Find where the given text appears and provide that cell's center as (X, Y) coordinate. 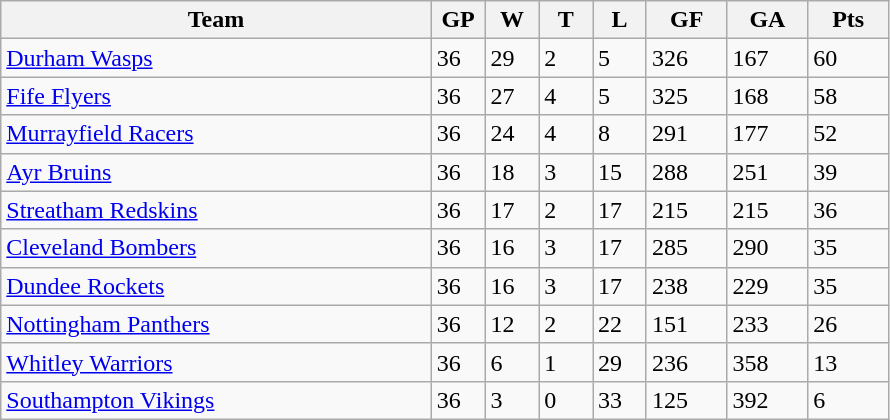
GF (686, 20)
33 (620, 400)
Fife Flyers (216, 96)
229 (768, 286)
24 (512, 134)
L (620, 20)
167 (768, 58)
288 (686, 172)
392 (768, 400)
60 (848, 58)
291 (686, 134)
177 (768, 134)
233 (768, 324)
12 (512, 324)
151 (686, 324)
Cleveland Bombers (216, 248)
Ayr Bruins (216, 172)
58 (848, 96)
Dundee Rockets (216, 286)
18 (512, 172)
285 (686, 248)
125 (686, 400)
0 (566, 400)
Whitley Warriors (216, 362)
251 (768, 172)
358 (768, 362)
326 (686, 58)
22 (620, 324)
13 (848, 362)
Murrayfield Racers (216, 134)
39 (848, 172)
238 (686, 286)
15 (620, 172)
1 (566, 362)
52 (848, 134)
W (512, 20)
168 (768, 96)
GP (458, 20)
Nottingham Panthers (216, 324)
236 (686, 362)
T (566, 20)
26 (848, 324)
290 (768, 248)
Durham Wasps (216, 58)
Team (216, 20)
Southampton Vikings (216, 400)
325 (686, 96)
8 (620, 134)
27 (512, 96)
GA (768, 20)
Streatham Redskins (216, 210)
Pts (848, 20)
